For the text-containing cell, return its midpoint in (X, Y) coordinate format. 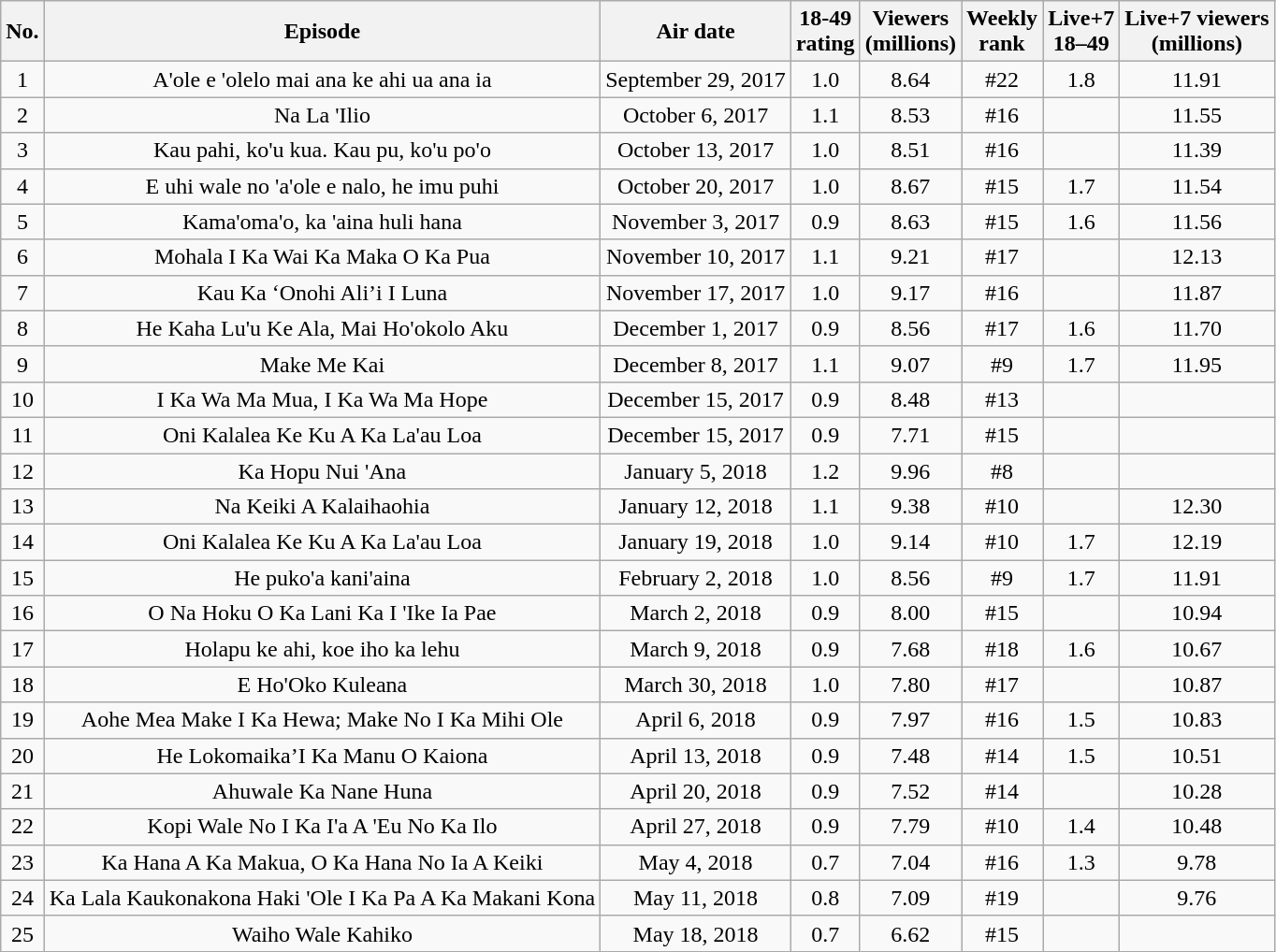
7.68 (910, 649)
12.19 (1197, 542)
7.04 (910, 862)
9.17 (910, 293)
9.38 (910, 507)
He Kaha Lu'u Ke Ala, Mai Ho'okolo Aku (322, 328)
A'ole e 'olelo mai ana ke ahi ua ana ia (322, 79)
Ka Lala Kaukonakona Haki 'Ole I Ka Pa A Ka Makani Kona (322, 898)
7 (22, 293)
No. (22, 32)
19 (22, 720)
May 4, 2018 (696, 862)
March 9, 2018 (696, 649)
5 (22, 222)
Weeklyrank (1003, 32)
January 5, 2018 (696, 470)
#19 (1003, 898)
April 27, 2018 (696, 827)
7.79 (910, 827)
18-49rating (825, 32)
7.09 (910, 898)
Live+718–49 (1081, 32)
Ahuwale Ka Nane Huna (322, 791)
Live+7 viewers(millions) (1197, 32)
9.96 (910, 470)
Episode (322, 32)
#22 (1003, 79)
9 (22, 364)
10.48 (1197, 827)
9.07 (910, 364)
12.30 (1197, 507)
11 (22, 435)
7.52 (910, 791)
March 30, 2018 (696, 685)
11.95 (1197, 364)
January 19, 2018 (696, 542)
E Ho'Oko Kuleana (322, 685)
7.71 (910, 435)
1.8 (1081, 79)
Ka Hana A Ka Makua, O Ka Hana No Ia A Keiki (322, 862)
February 2, 2018 (696, 578)
10.83 (1197, 720)
March 2, 2018 (696, 613)
6.62 (910, 933)
22 (22, 827)
October 20, 2017 (696, 186)
Air date (696, 32)
12.13 (1197, 257)
18 (22, 685)
10 (22, 399)
9.21 (910, 257)
Mohala I Ka Wai Ka Maka O Ka Pua (322, 257)
Ka Hopu Nui 'Ana (322, 470)
April 13, 2018 (696, 756)
1.2 (825, 470)
September 29, 2017 (696, 79)
3 (22, 151)
10.87 (1197, 685)
17 (22, 649)
Waiho Wale Kahiko (322, 933)
He puko'a kani'aina (322, 578)
9.78 (1197, 862)
16 (22, 613)
6 (22, 257)
April 6, 2018 (696, 720)
10.28 (1197, 791)
9.76 (1197, 898)
10.67 (1197, 649)
7.97 (910, 720)
December 1, 2017 (696, 328)
November 17, 2017 (696, 293)
11.87 (1197, 293)
Kau Ka ‘Onohi Ali’i I Luna (322, 293)
I Ka Wa Ma Mua, I Ka Wa Ma Hope (322, 399)
7.48 (910, 756)
11.56 (1197, 222)
Aohe Mea Make I Ka Hewa; Make No I Ka Mihi Ole (322, 720)
11.39 (1197, 151)
4 (22, 186)
8.64 (910, 79)
15 (22, 578)
10.94 (1197, 613)
Holapu ke ahi, koe iho ka lehu (322, 649)
December 8, 2017 (696, 364)
21 (22, 791)
Kau pahi, ko'u kua. Kau pu, ko'u po'o (322, 151)
January 12, 2018 (696, 507)
Na La 'Ilio (322, 115)
April 20, 2018 (696, 791)
8.48 (910, 399)
8.00 (910, 613)
11.70 (1197, 328)
8 (22, 328)
23 (22, 862)
#8 (1003, 470)
13 (22, 507)
Na Keiki A Kalaihaohia (322, 507)
20 (22, 756)
25 (22, 933)
1.3 (1081, 862)
11.55 (1197, 115)
8.63 (910, 222)
2 (22, 115)
11.54 (1197, 186)
0.8 (825, 898)
November 10, 2017 (696, 257)
He Lokomaika’I Ka Manu O Kaiona (322, 756)
Kama'oma'o, ka 'aina huli hana (322, 222)
November 3, 2017 (696, 222)
8.53 (910, 115)
May 11, 2018 (696, 898)
Make Me Kai (322, 364)
Viewers(millions) (910, 32)
May 18, 2018 (696, 933)
14 (22, 542)
October 6, 2017 (696, 115)
10.51 (1197, 756)
12 (22, 470)
24 (22, 898)
8.67 (910, 186)
Kopi Wale No I Ka I'a A 'Eu No Ka Ilo (322, 827)
October 13, 2017 (696, 151)
1 (22, 79)
1.4 (1081, 827)
#13 (1003, 399)
#18 (1003, 649)
E uhi wale no 'a'ole e nalo, he imu puhi (322, 186)
7.80 (910, 685)
8.51 (910, 151)
9.14 (910, 542)
O Na Hoku O Ka Lani Ka I 'Ike Ia Pae (322, 613)
